From the cell containing the given text, extract its center point as [X, Y] coordinate. 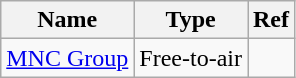
Free-to-air [191, 58]
Type [191, 20]
Ref [272, 20]
MNC Group [68, 58]
Name [68, 20]
